Scan for the cell matching the given text and deliver its (x, y) coordinate at center. 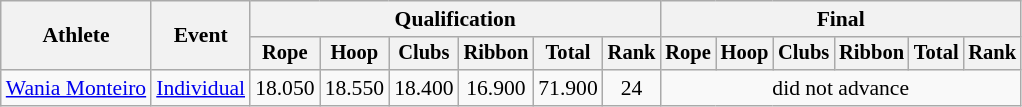
Qualification (455, 19)
16.900 (496, 88)
18.550 (354, 88)
71.900 (568, 88)
18.050 (284, 88)
did not advance (840, 88)
18.400 (424, 88)
Wania Monteiro (76, 88)
Final (840, 19)
24 (632, 88)
Event (200, 36)
Athlete (76, 36)
Individual (200, 88)
